Detect which cell encompasses the target text, then output its (X, Y) center coordinate. 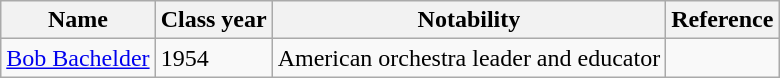
Notability (469, 20)
American orchestra leader and educator (469, 58)
Class year (214, 20)
Reference (722, 20)
1954 (214, 58)
Bob Bachelder (78, 58)
Name (78, 20)
